Return the (x, y) coordinate for the center point of the cell that contains the specified text.  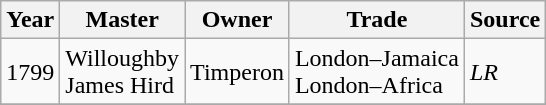
1799 (30, 72)
Timperon (238, 72)
WilloughbyJames Hird (122, 72)
Source (504, 20)
Master (122, 20)
LR (504, 72)
London–JamaicaLondon–Africa (376, 72)
Owner (238, 20)
Trade (376, 20)
Year (30, 20)
